Capture the cell that displays the provided text and extract its (X, Y) central coordinate. 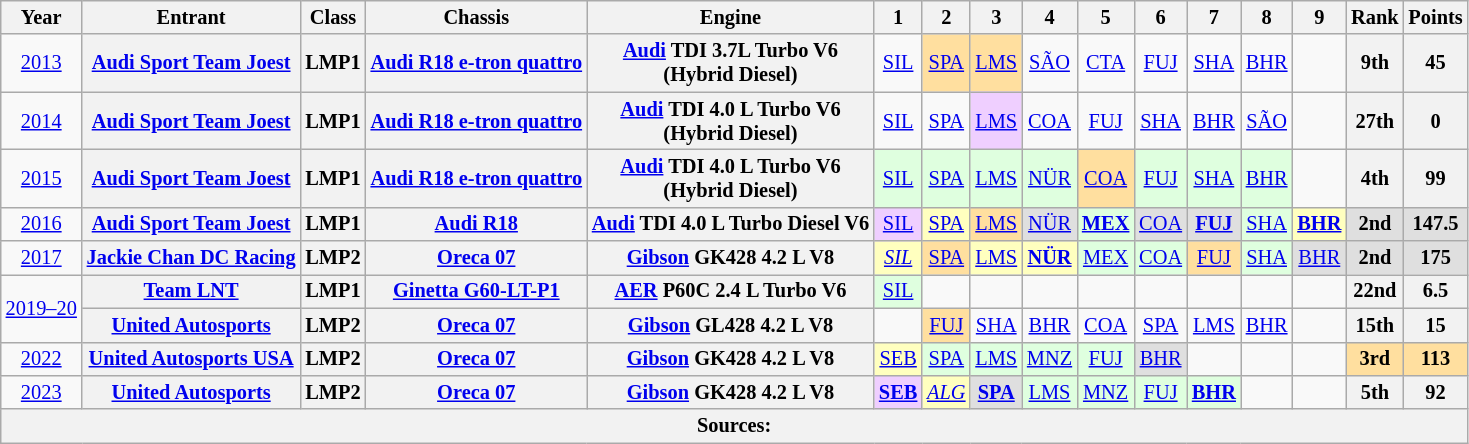
Audi TDI 4.0 L Turbo Diesel V6 (730, 224)
4th (1374, 178)
9th (1374, 63)
8 (1267, 17)
Engine (730, 17)
99 (1436, 178)
AER P60C 2.4 L Turbo V6 (730, 291)
113 (1436, 359)
147.5 (1436, 224)
2015 (42, 178)
7 (1214, 17)
175 (1436, 258)
United Autosports USA (192, 359)
Year (42, 17)
9 (1319, 17)
1 (898, 17)
Sources: (734, 426)
Jackie Chan DC Racing (192, 258)
15 (1436, 325)
2017 (42, 258)
3 (996, 17)
2019–20 (42, 308)
Class (332, 17)
CTA (1106, 63)
92 (1436, 392)
2023 (42, 392)
22nd (1374, 291)
4 (1050, 17)
2022 (42, 359)
Audi R18 (476, 224)
0 (1436, 121)
6.5 (1436, 291)
2 (946, 17)
2014 (42, 121)
3rd (1374, 359)
Ginetta G60-LT-P1 (476, 291)
ALG (946, 392)
6 (1160, 17)
27th (1374, 121)
15th (1374, 325)
5 (1106, 17)
Gibson GL428 4.2 L V8 (730, 325)
Team LNT (192, 291)
Entrant (192, 17)
2013 (42, 63)
45 (1436, 63)
Audi TDI 3.7L Turbo V6 (Hybrid Diesel) (730, 63)
Points (1436, 17)
2016 (42, 224)
Rank (1374, 17)
Chassis (476, 17)
5th (1374, 392)
